Scan for the cell matching the given text and deliver its [x, y] coordinate at center. 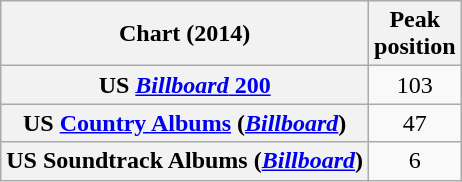
US Billboard 200 [185, 85]
Peakposition [415, 34]
6 [415, 161]
103 [415, 85]
US Country Albums (Billboard) [185, 123]
US Soundtrack Albums (Billboard) [185, 161]
Chart (2014) [185, 34]
47 [415, 123]
